Search for the cell housing the specified text and yield its [X, Y] center coordinate. 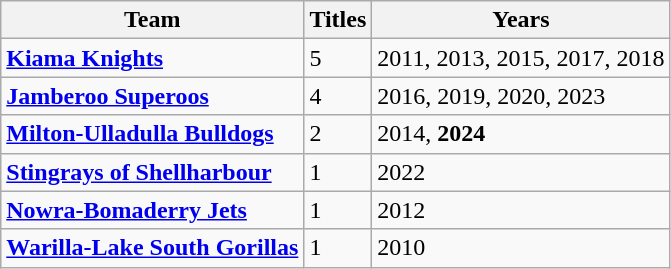
Stingrays of Shellharbour [152, 172]
2012 [521, 210]
2022 [521, 172]
Titles [338, 20]
Jamberoo Superoos [152, 96]
2010 [521, 248]
2016, 2019, 2020, 2023 [521, 96]
Years [521, 20]
Warilla-Lake South Gorillas [152, 248]
2 [338, 134]
2011, 2013, 2015, 2017, 2018 [521, 58]
4 [338, 96]
5 [338, 58]
Kiama Knights [152, 58]
Nowra-Bomaderry Jets [152, 210]
Milton-Ulladulla Bulldogs [152, 134]
2014, 2024 [521, 134]
Team [152, 20]
